Find where the given text appears and provide that cell's center as (X, Y) coordinate. 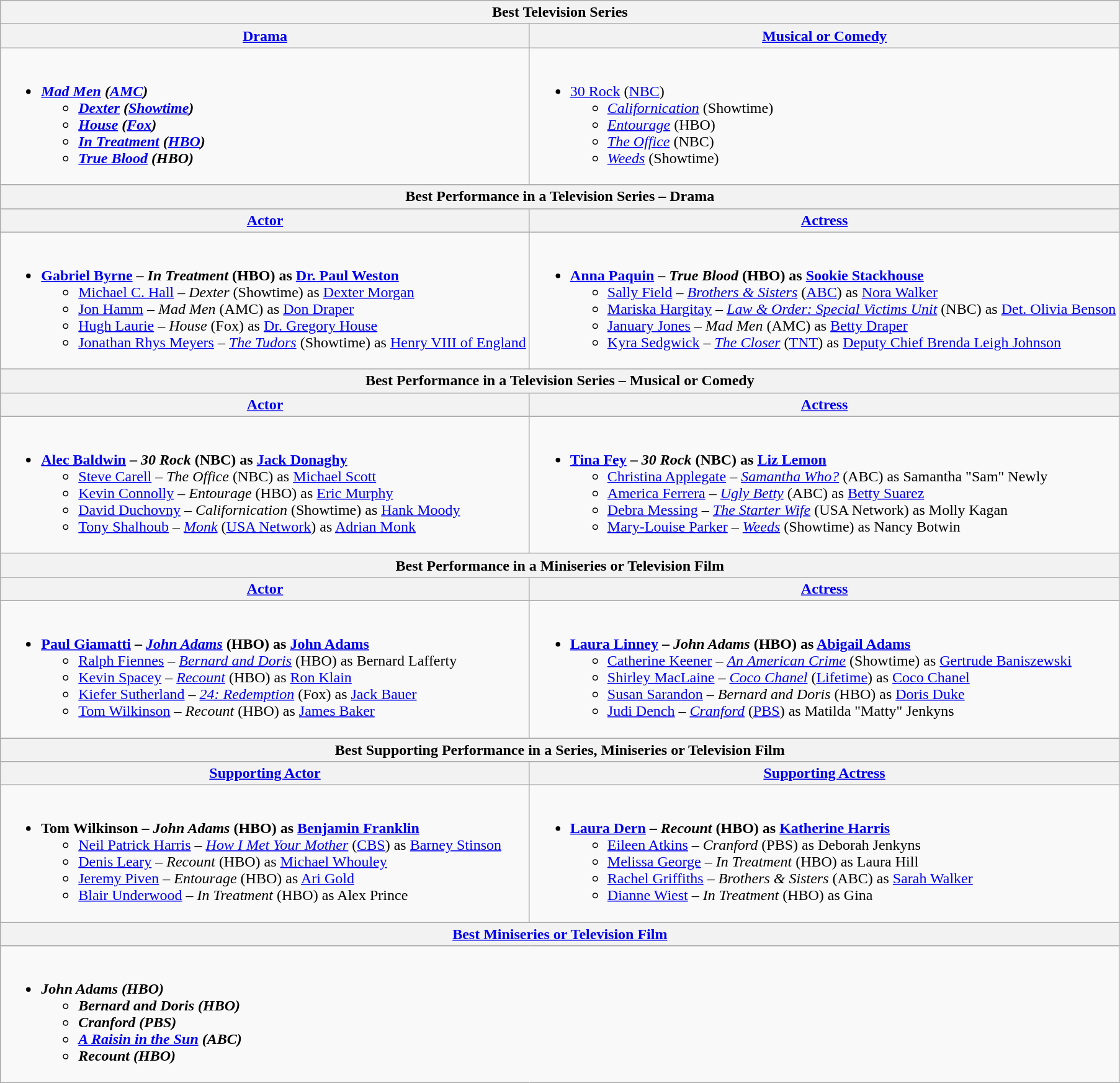
Supporting Actress (824, 773)
Best Performance in a Television Series – Musical or Comedy (560, 381)
Musical or Comedy (824, 36)
Best Performance in a Television Series – Drama (560, 197)
John Adams (HBO)Bernard and Doris (HBO)Cranford (PBS)A Raisin in the Sun (ABC)Recount (HBO) (560, 1015)
Mad Men (AMC)Dexter (Showtime)House (Fox)In Treatment (HBO)True Blood (HBO) (266, 117)
Supporting Actor (266, 773)
Best Performance in a Miniseries or Television Film (560, 565)
Drama (266, 36)
Best Supporting Performance in a Series, Miniseries or Television Film (560, 750)
Best Television Series (560, 12)
30 Rock (NBC)Californication (Showtime)Entourage (HBO)The Office (NBC)Weeds (Showtime) (824, 117)
Best Miniseries or Television Film (560, 934)
